Locate the cell with the specified text and output its (x, y) center coordinate. 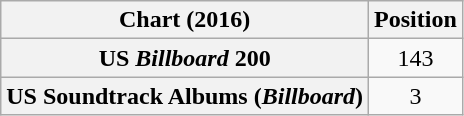
Position (416, 20)
3 (416, 96)
US Billboard 200 (185, 58)
143 (416, 58)
US Soundtrack Albums (Billboard) (185, 96)
Chart (2016) (185, 20)
